Locate the cell with the specified text and output its [x, y] center coordinate. 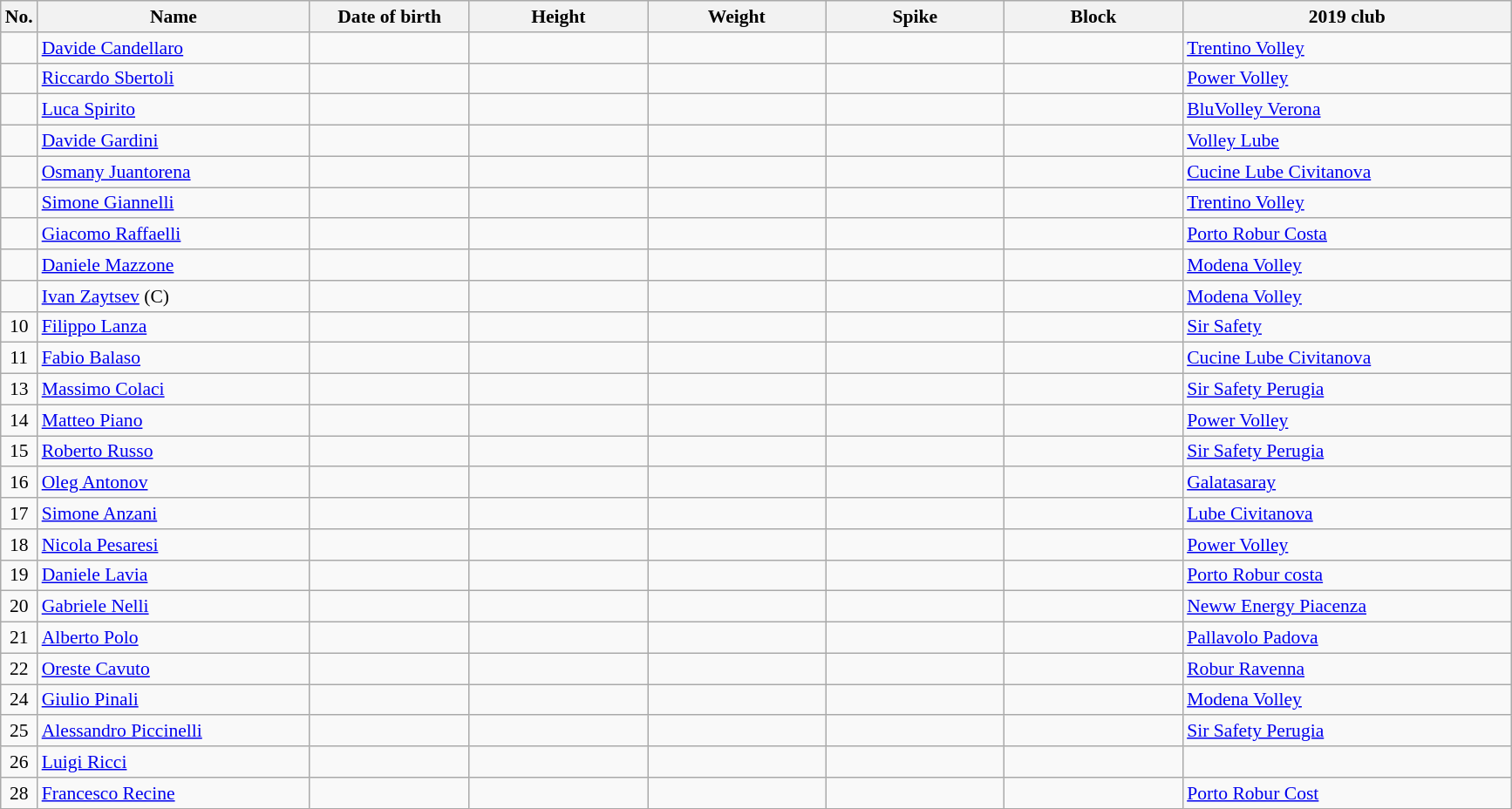
Neww Energy Piacenza [1346, 607]
Davide Gardini [174, 141]
Daniele Lavia [174, 575]
BluVolley Verona [1346, 110]
Date of birth [389, 17]
Block [1093, 17]
20 [19, 607]
Oleg Antonov [174, 483]
25 [19, 731]
Davide Candellaro [174, 48]
Porto Robur Costa [1346, 235]
Riccardo Sbertoli [174, 78]
24 [19, 700]
28 [19, 793]
Spike [916, 17]
Gabriele Nelli [174, 607]
Fabio Balaso [174, 358]
Alberto Polo [174, 638]
14 [19, 420]
Porto Robur costa [1346, 575]
10 [19, 327]
Simone Giannelli [174, 203]
26 [19, 762]
Nicola Pesaresi [174, 545]
Matteo Piano [174, 420]
Simone Anzani [174, 513]
Lube Civitanova [1346, 513]
21 [19, 638]
Oreste Cavuto [174, 669]
Volley Lube [1346, 141]
Sir Safety [1346, 327]
15 [19, 452]
13 [19, 390]
Name [174, 17]
22 [19, 669]
Porto Robur Cost [1346, 793]
Luca Spirito [174, 110]
Filippo Lanza [174, 327]
11 [19, 358]
Weight [738, 17]
Robur Ravenna [1346, 669]
Osmany Juantorena [174, 172]
Giacomo Raffaelli [174, 235]
No. [19, 17]
Height [558, 17]
Roberto Russo [174, 452]
Francesco Recine [174, 793]
19 [19, 575]
Galatasaray [1346, 483]
17 [19, 513]
Pallavolo Padova [1346, 638]
Daniele Mazzone [174, 265]
Luigi Ricci [174, 762]
Ivan Zaytsev (C) [174, 296]
Giulio Pinali [174, 700]
16 [19, 483]
Alessandro Piccinelli [174, 731]
2019 club [1346, 17]
18 [19, 545]
Massimo Colaci [174, 390]
